Scan for the cell matching the given text and deliver its [X, Y] coordinate at center. 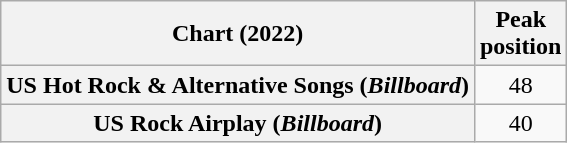
48 [520, 85]
40 [520, 123]
US Hot Rock & Alternative Songs (Billboard) [238, 85]
US Rock Airplay (Billboard) [238, 123]
Peakposition [520, 34]
Chart (2022) [238, 34]
